Find where the given text appears and provide that cell's center as [X, Y] coordinate. 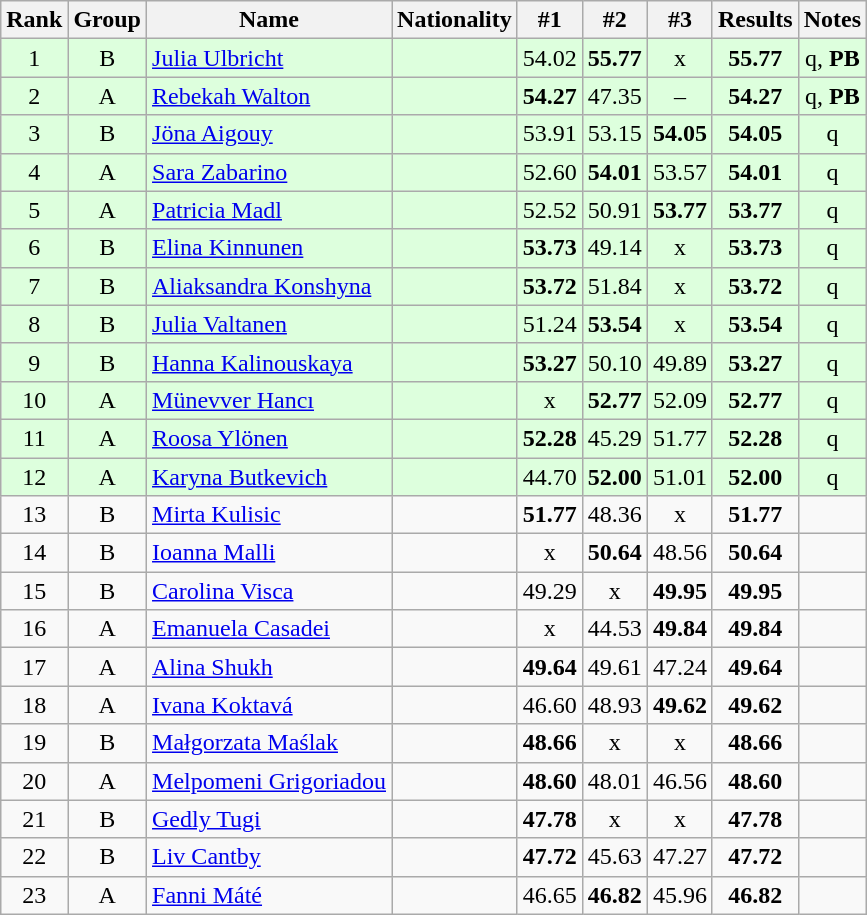
52.60 [550, 172]
51.01 [680, 477]
53.57 [680, 172]
1 [34, 58]
11 [34, 438]
47.27 [680, 857]
46.60 [550, 705]
18 [34, 705]
Melpomeni Grigoriadou [270, 781]
Rank [34, 20]
14 [34, 553]
50.10 [614, 362]
51.24 [550, 324]
45.29 [614, 438]
Nationality [455, 20]
12 [34, 477]
5 [34, 210]
Group [108, 20]
Jöna Aigouy [270, 134]
48.56 [680, 553]
50.91 [614, 210]
6 [34, 248]
Carolina Visca [270, 591]
17 [34, 667]
– [680, 96]
Ioanna Malli [270, 553]
45.63 [614, 857]
Małgorzata Maślak [270, 743]
3 [34, 134]
Emanuela Casadei [270, 629]
44.70 [550, 477]
13 [34, 515]
47.24 [680, 667]
Julia Valtanen [270, 324]
23 [34, 895]
49.89 [680, 362]
48.93 [614, 705]
Ivana Koktavá [270, 705]
19 [34, 743]
21 [34, 819]
Fanni Máté [270, 895]
Münevver Hancı [270, 400]
Results [755, 20]
Patricia Madl [270, 210]
52.09 [680, 400]
Rebekah Walton [270, 96]
2 [34, 96]
53.15 [614, 134]
Julia Ulbricht [270, 58]
48.36 [614, 515]
Liv Cantby [270, 857]
Elina Kinnunen [270, 248]
49.14 [614, 248]
53.91 [550, 134]
52.52 [550, 210]
10 [34, 400]
Alina Shukh [270, 667]
48.01 [614, 781]
15 [34, 591]
#1 [550, 20]
Roosa Ylönen [270, 438]
Gedly Tugi [270, 819]
46.65 [550, 895]
54.02 [550, 58]
44.53 [614, 629]
7 [34, 286]
4 [34, 172]
45.96 [680, 895]
22 [34, 857]
Sara Zabarino [270, 172]
Notes [832, 20]
20 [34, 781]
#3 [680, 20]
#2 [614, 20]
8 [34, 324]
46.56 [680, 781]
51.84 [614, 286]
Name [270, 20]
Aliaksandra Konshyna [270, 286]
9 [34, 362]
Mirta Kulisic [270, 515]
16 [34, 629]
49.61 [614, 667]
Hanna Kalinouskaya [270, 362]
Karyna Butkevich [270, 477]
47.35 [614, 96]
49.29 [550, 591]
